Detect which cell encompasses the target text, then output its (x, y) center coordinate. 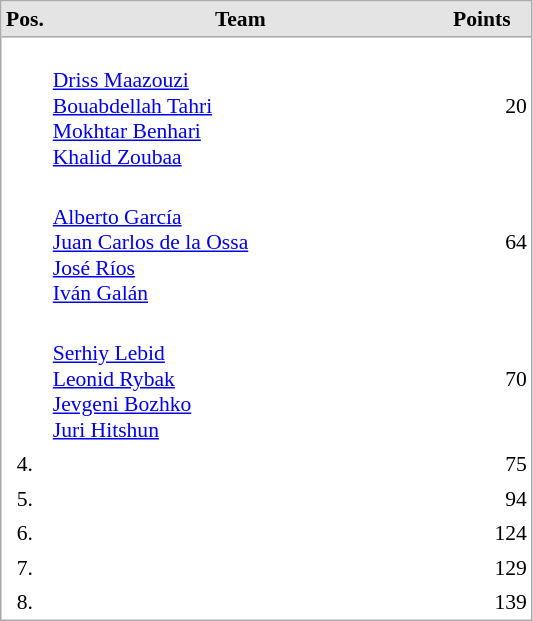
Pos. (26, 20)
Driss Maazouzi Bouabdellah Tahri Mokhtar Benhari Khalid Zoubaa (240, 106)
4. (26, 464)
75 (482, 464)
7. (26, 567)
8. (26, 602)
5. (26, 499)
Alberto García Juan Carlos de la Ossa José Ríos Iván Galán (240, 242)
Team (240, 20)
6. (26, 533)
124 (482, 533)
139 (482, 602)
129 (482, 567)
20 (482, 106)
Points (482, 20)
70 (482, 378)
64 (482, 242)
Serhiy Lebid Leonid Rybak Jevgeni Bozhko Juri Hitshun (240, 378)
94 (482, 499)
